Find where the given text appears and provide that cell's center as (X, Y) coordinate. 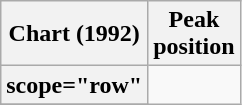
Chart (1992) (74, 34)
scope="row" (74, 85)
Peakposition (194, 34)
